For the text-containing cell, return its midpoint in (X, Y) coordinate format. 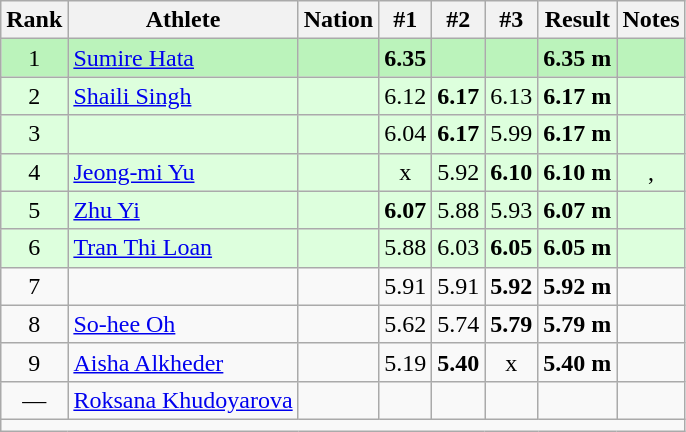
6.10 (512, 172)
6.35 m (578, 58)
6.35 (406, 58)
5.74 (458, 324)
6.04 (406, 134)
1 (34, 58)
5.79 m (578, 324)
5.99 (512, 134)
5.40 m (578, 362)
5.40 (458, 362)
, (651, 172)
#3 (512, 20)
Athlete (183, 20)
Jeong-mi Yu (183, 172)
Roksana Khudoyarova (183, 400)
Shaili Singh (183, 96)
5.92 m (578, 286)
#1 (406, 20)
6.13 (512, 96)
Result (578, 20)
— (34, 400)
Zhu Yi (183, 210)
6 (34, 248)
#2 (458, 20)
6.07 (406, 210)
6.03 (458, 248)
5 (34, 210)
6.07 m (578, 210)
Rank (34, 20)
Tran Thi Loan (183, 248)
Aisha Alkheder (183, 362)
6.05 m (578, 248)
6.12 (406, 96)
5.93 (512, 210)
9 (34, 362)
3 (34, 134)
5.62 (406, 324)
8 (34, 324)
5.79 (512, 324)
4 (34, 172)
Sumire Hata (183, 58)
6.10 m (578, 172)
5.19 (406, 362)
Notes (651, 20)
2 (34, 96)
7 (34, 286)
So-hee Oh (183, 324)
6.05 (512, 248)
Nation (338, 20)
